Determine the (x, y) coordinate at the center of the cell enclosing the given text.  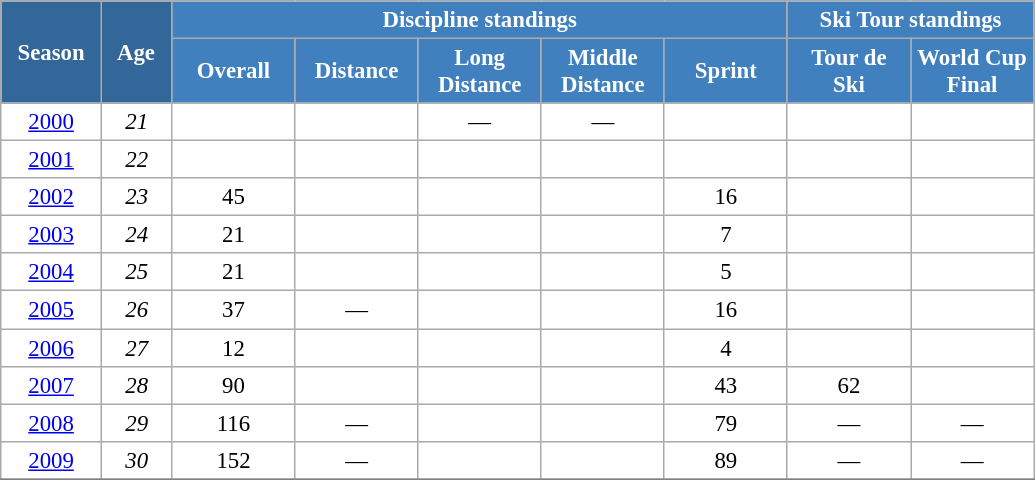
2003 (52, 235)
2002 (52, 197)
30 (136, 460)
Distance (356, 72)
2001 (52, 160)
2004 (52, 273)
2005 (52, 310)
37 (234, 310)
12 (234, 348)
2000 (52, 122)
2008 (52, 423)
Overall (234, 72)
116 (234, 423)
25 (136, 273)
152 (234, 460)
Sprint (726, 72)
2009 (52, 460)
Season (52, 52)
Discipline standings (480, 20)
7 (726, 235)
45 (234, 197)
Ski Tour standings (910, 20)
62 (848, 385)
5 (726, 273)
22 (136, 160)
World CupFinal (972, 72)
43 (726, 385)
89 (726, 460)
26 (136, 310)
23 (136, 197)
27 (136, 348)
Tour deSki (848, 72)
28 (136, 385)
Age (136, 52)
90 (234, 385)
29 (136, 423)
Middle Distance (602, 72)
Long Distance (480, 72)
24 (136, 235)
2007 (52, 385)
79 (726, 423)
4 (726, 348)
2006 (52, 348)
